Capture the cell that displays the provided text and extract its (x, y) central coordinate. 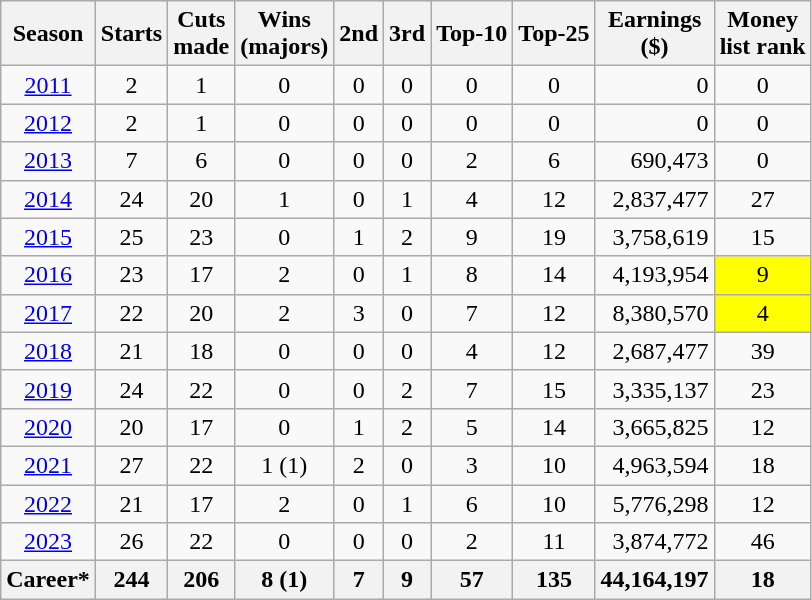
2018 (48, 351)
2019 (48, 389)
2020 (48, 427)
690,473 (654, 161)
2,687,477 (654, 351)
11 (554, 542)
8 (472, 275)
2013 (48, 161)
2,837,477 (654, 199)
Earnings($) (654, 34)
Career* (48, 580)
Top-25 (554, 34)
5 (472, 427)
3,874,772 (654, 542)
2023 (48, 542)
2017 (48, 313)
Wins(majors) (284, 34)
2011 (48, 85)
2021 (48, 465)
3,335,137 (654, 389)
135 (554, 580)
2014 (48, 199)
3rd (408, 34)
244 (131, 580)
4,963,594 (654, 465)
46 (762, 542)
3,665,825 (654, 427)
8 (1) (284, 580)
Season (48, 34)
1 (1) (284, 465)
Top-10 (472, 34)
Cutsmade (202, 34)
44,164,197 (654, 580)
2016 (48, 275)
2015 (48, 237)
Starts (131, 34)
25 (131, 237)
5,776,298 (654, 503)
206 (202, 580)
2nd (359, 34)
2012 (48, 123)
8,380,570 (654, 313)
26 (131, 542)
39 (762, 351)
Moneylist rank (762, 34)
3,758,619 (654, 237)
4,193,954 (654, 275)
19 (554, 237)
57 (472, 580)
2022 (48, 503)
